Return [X, Y] of the center of cell containing provided text 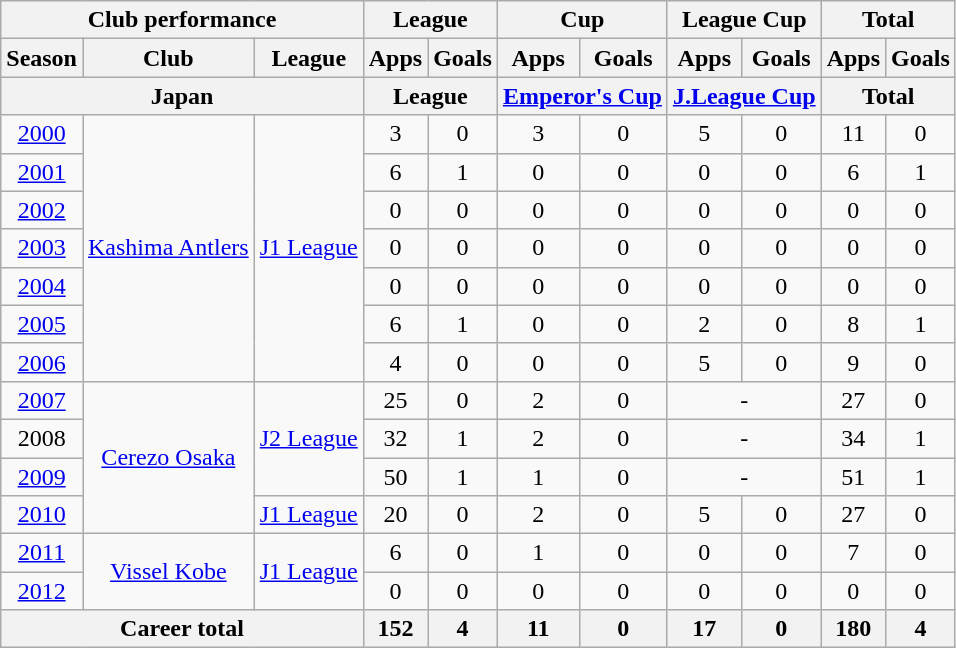
Season [42, 58]
Kashima Antlers [168, 248]
Club [168, 58]
51 [853, 477]
25 [395, 400]
32 [395, 438]
152 [395, 629]
2000 [42, 134]
2007 [42, 400]
Cup [582, 20]
2003 [42, 248]
17 [704, 629]
2005 [42, 324]
2011 [42, 553]
J2 League [308, 438]
2009 [42, 477]
Career total [182, 629]
2004 [42, 286]
180 [853, 629]
20 [395, 515]
Club performance [182, 20]
2001 [42, 172]
2010 [42, 515]
2012 [42, 591]
Emperor's Cup [582, 96]
50 [395, 477]
2006 [42, 362]
7 [853, 553]
9 [853, 362]
2008 [42, 438]
2002 [42, 210]
J.League Cup [744, 96]
34 [853, 438]
Cerezo Osaka [168, 457]
League Cup [744, 20]
8 [853, 324]
Japan [182, 96]
Vissel Kobe [168, 572]
